Identify which cell holds the provided text, then report its [x, y] central coordinate. 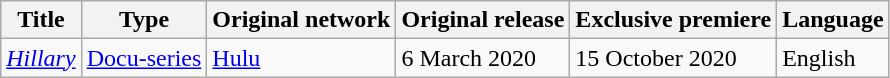
English [833, 58]
Hillary [41, 58]
Original network [302, 20]
Type [144, 20]
Exclusive premiere [674, 20]
Hulu [302, 58]
Title [41, 20]
Original release [483, 20]
Language [833, 20]
Docu-series [144, 58]
6 March 2020 [483, 58]
15 October 2020 [674, 58]
